Find where the given text appears and provide that cell's center as (x, y) coordinate. 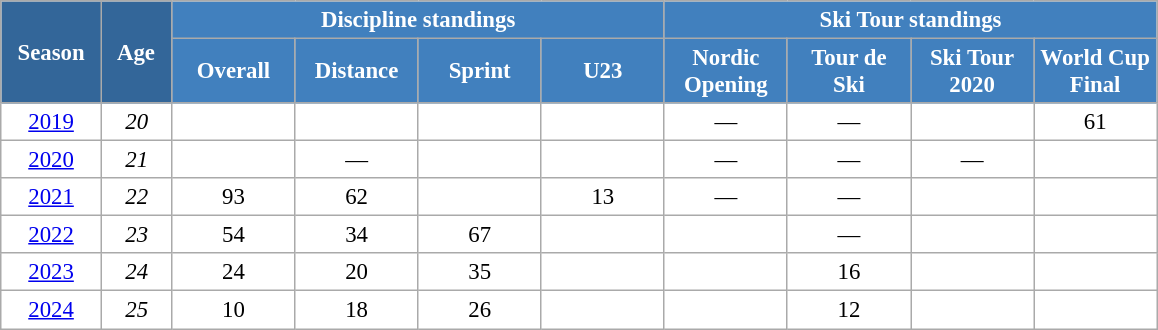
2024 (52, 310)
18 (356, 310)
Distance (356, 72)
Discipline standings (418, 20)
2020 (52, 160)
21 (136, 160)
10 (234, 310)
Age (136, 52)
2022 (52, 235)
2019 (52, 122)
62 (356, 197)
World CupFinal (1096, 72)
NordicOpening (726, 72)
Ski Tour2020 (972, 72)
2023 (52, 273)
25 (136, 310)
13 (602, 197)
Season (52, 52)
93 (234, 197)
34 (356, 235)
2021 (52, 197)
35 (480, 273)
61 (1096, 122)
Tour deSki (848, 72)
Sprint (480, 72)
22 (136, 197)
12 (848, 310)
67 (480, 235)
16 (848, 273)
Ski Tour standings (910, 20)
Overall (234, 72)
U23 (602, 72)
54 (234, 235)
23 (136, 235)
26 (480, 310)
